Output the (x, y) coordinate of the center of the cell containing the given text.  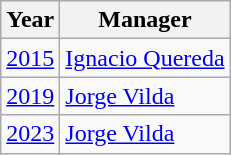
Ignacio Quereda (145, 58)
Manager (145, 20)
2015 (30, 58)
Year (30, 20)
2023 (30, 134)
2019 (30, 96)
